Return the (X, Y) coordinate for the center point of the cell that contains the specified text.  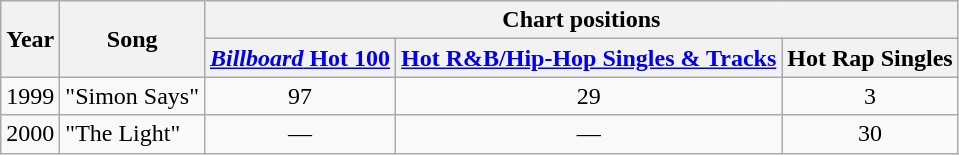
2000 (30, 134)
Year (30, 39)
29 (589, 96)
3 (870, 96)
Billboard Hot 100 (300, 58)
1999 (30, 96)
Song (132, 39)
30 (870, 134)
Hot Rap Singles (870, 58)
Chart positions (581, 20)
Hot R&B/Hip-Hop Singles & Tracks (589, 58)
"The Light" (132, 134)
"Simon Says" (132, 96)
97 (300, 96)
